For the text-containing cell, return its midpoint in (x, y) coordinate format. 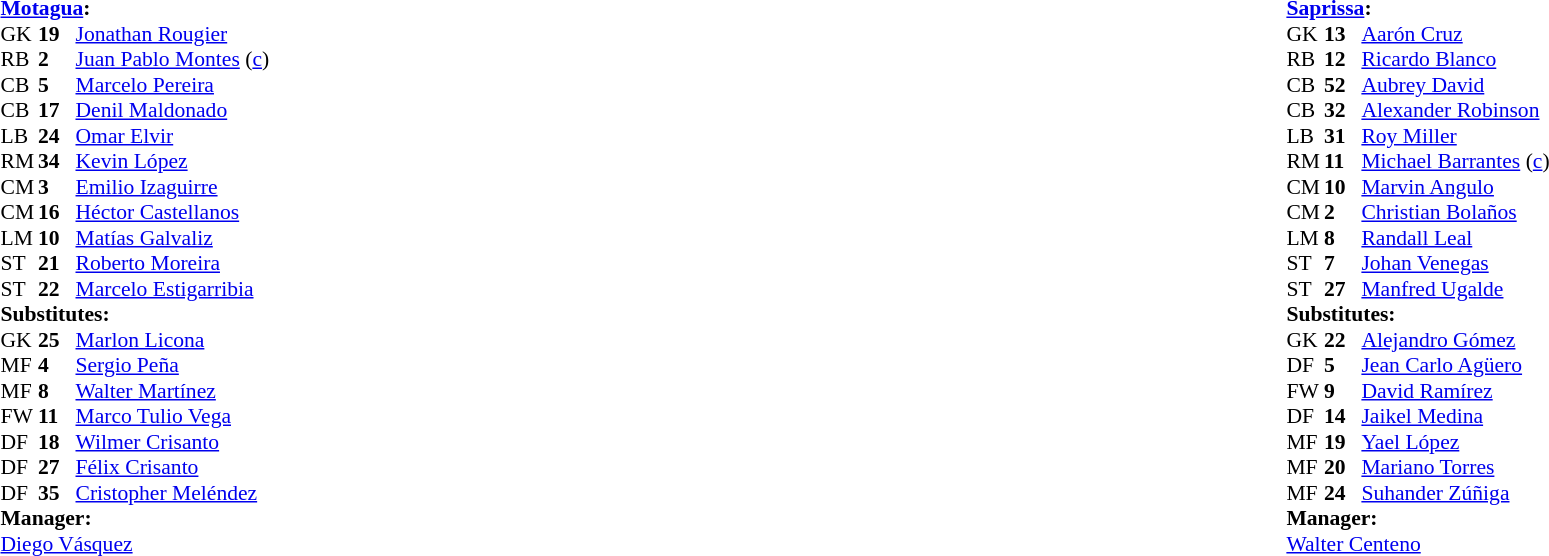
Ricardo Blanco (1455, 59)
7 (1343, 263)
Félix Crisanto (173, 467)
Matías Galvaliz (173, 238)
Jaikel Medina (1455, 417)
21 (57, 263)
52 (1343, 85)
25 (57, 340)
4 (57, 365)
Alexander Robinson (1455, 111)
Michael Barrantes (c) (1455, 161)
Aarón Cruz (1455, 34)
35 (57, 493)
Aubrey David (1455, 85)
Kevin López (173, 161)
20 (1343, 467)
32 (1343, 111)
Alejandro Gómez (1455, 340)
Marcelo Pereira (173, 85)
16 (57, 213)
Christian Bolaños (1455, 213)
17 (57, 111)
Juan Pablo Montes (c) (173, 59)
3 (57, 187)
Mariano Torres (1455, 467)
14 (1343, 417)
9 (1343, 391)
Emilio Izaguirre (173, 187)
Yael López (1455, 442)
David Ramírez (1455, 391)
18 (57, 442)
31 (1343, 136)
Sergio Peña (173, 365)
Cristopher Meléndez (173, 493)
Jonathan Rougier (173, 34)
Marco Tulio Vega (173, 417)
Jean Carlo Agüero (1455, 365)
Roy Miller (1455, 136)
Omar Elvir (173, 136)
Roberto Moreira (173, 263)
Wilmer Crisanto (173, 442)
Marvin Angulo (1455, 187)
Randall Leal (1455, 238)
Suhander Zúñiga (1455, 493)
Denil Maldonado (173, 111)
Walter Martínez (173, 391)
34 (57, 161)
13 (1343, 34)
Marcelo Estigarribia (173, 289)
Héctor Castellanos (173, 213)
Johan Venegas (1455, 263)
Marlon Licona (173, 340)
Manfred Ugalde (1455, 289)
12 (1343, 59)
